Pinpoint the cell where the given text exists, returning its (x, y) midpoint coordinate. 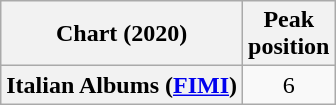
Peakposition (289, 34)
Italian Albums (FIMI) (122, 85)
6 (289, 85)
Chart (2020) (122, 34)
